Scan for the cell matching the given text and deliver its (x, y) coordinate at center. 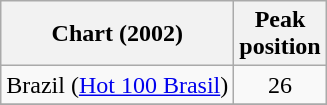
Brazil (Hot 100 Brasil) (118, 85)
Chart (2002) (118, 34)
26 (280, 85)
Peakposition (280, 34)
